For the text-containing cell, return its midpoint in (X, Y) coordinate format. 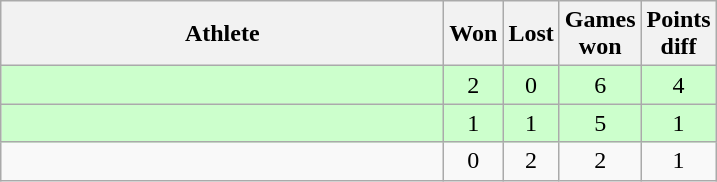
Pointsdiff (678, 34)
Lost (531, 34)
Gameswon (600, 34)
Athlete (222, 34)
4 (678, 85)
5 (600, 123)
6 (600, 85)
Won (474, 34)
